Search for the cell housing the specified text and yield its [x, y] center coordinate. 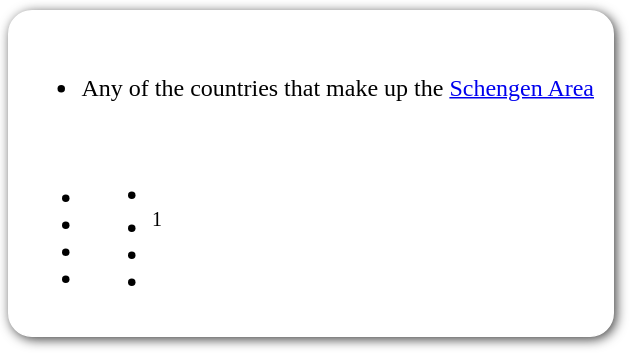
Any of the countries that make up the Schengen Area 1 [308, 174]
1 [126, 224]
